Output the (x, y) coordinate of the center of the cell containing the given text.  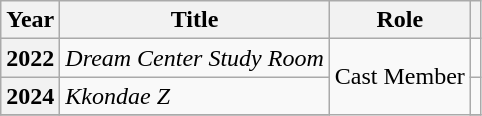
Dream Center Study Room (194, 58)
Cast Member (400, 77)
Role (400, 20)
2022 (30, 58)
2024 (30, 96)
Year (30, 20)
Title (194, 20)
Kkondae Z (194, 96)
